Identify which cell holds the provided text, then report its (x, y) central coordinate. 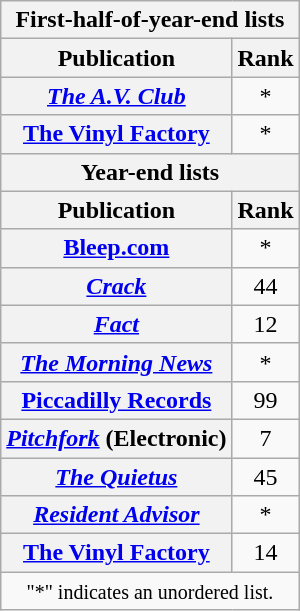
The Morning News (116, 362)
Year-end lists (150, 172)
45 (266, 477)
Pitchfork (Electronic) (116, 438)
First-half-of-year-end lists (150, 20)
"*" indicates an unordered list. (150, 591)
Bleep.com (116, 248)
14 (266, 553)
44 (266, 286)
99 (266, 400)
Resident Advisor (116, 515)
Fact (116, 324)
The Quietus (116, 477)
Crack (116, 286)
Piccadilly Records (116, 400)
7 (266, 438)
The A.V. Club (116, 96)
12 (266, 324)
